Capture the cell that displays the provided text and extract its [X, Y] central coordinate. 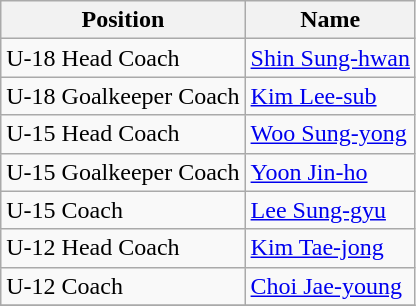
Kim Tae-jong [330, 248]
U-15 Coach [123, 210]
Kim Lee-sub [330, 96]
U-15 Goalkeeper Coach [123, 172]
Position [123, 20]
U-18 Head Coach [123, 58]
Shin Sung-hwan [330, 58]
U-12 Head Coach [123, 248]
Choi Jae-young [330, 286]
Lee Sung-gyu [330, 210]
U-15 Head Coach [123, 134]
Woo Sung-yong [330, 134]
Name [330, 20]
U-12 Coach [123, 286]
U-18 Goalkeeper Coach [123, 96]
Yoon Jin-ho [330, 172]
